Return (x, y) of the center of cell containing provided text 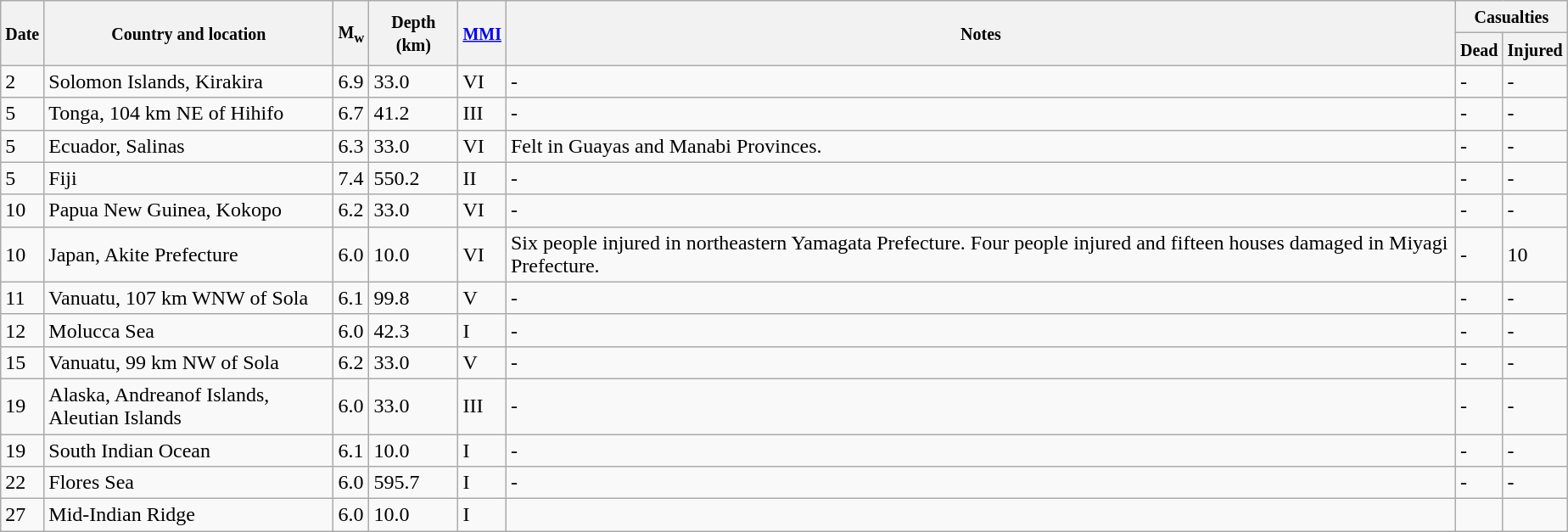
Notes (981, 33)
Casualties (1511, 17)
Felt in Guayas and Manabi Provinces. (981, 146)
22 (22, 483)
Flores Sea (188, 483)
Tonga, 104 km NE of Hihifo (188, 114)
41.2 (414, 114)
Papua New Guinea, Kokopo (188, 210)
II (482, 178)
Alaska, Andreanof Islands, Aleutian Islands (188, 406)
595.7 (414, 483)
99.8 (414, 298)
6.3 (351, 146)
Japan, Akite Prefecture (188, 255)
South Indian Ocean (188, 451)
7.4 (351, 178)
Country and location (188, 33)
Mid-Indian Ridge (188, 515)
Dead (1479, 49)
Molucca Sea (188, 330)
Ecuador, Salinas (188, 146)
Vanuatu, 107 km WNW of Sola (188, 298)
550.2 (414, 178)
15 (22, 362)
Mw (351, 33)
11 (22, 298)
12 (22, 330)
Six people injured in northeastern Yamagata Prefecture. Four people injured and fifteen houses damaged in Miyagi Prefecture. (981, 255)
2 (22, 81)
27 (22, 515)
Solomon Islands, Kirakira (188, 81)
42.3 (414, 330)
Depth (km) (414, 33)
Fiji (188, 178)
6.7 (351, 114)
6.9 (351, 81)
MMI (482, 33)
Vanuatu, 99 km NW of Sola (188, 362)
Date (22, 33)
Injured (1535, 49)
